Detect which cell encompasses the target text, then output its [x, y] center coordinate. 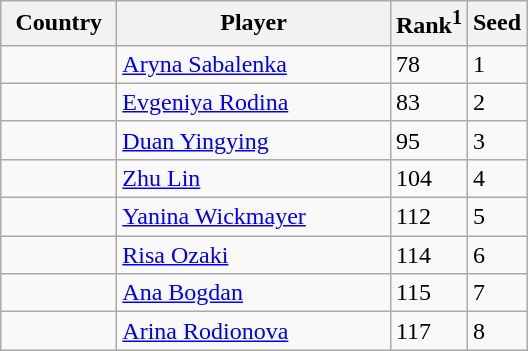
1 [496, 64]
Yanina Wickmayer [254, 217]
4 [496, 178]
Arina Rodionova [254, 331]
Zhu Lin [254, 178]
Duan Yingying [254, 140]
7 [496, 293]
8 [496, 331]
104 [428, 178]
114 [428, 255]
78 [428, 64]
2 [496, 102]
Player [254, 24]
115 [428, 293]
112 [428, 217]
Country [59, 24]
95 [428, 140]
Ana Bogdan [254, 293]
Rank1 [428, 24]
6 [496, 255]
Evgeniya Rodina [254, 102]
5 [496, 217]
3 [496, 140]
Aryna Sabalenka [254, 64]
Risa Ozaki [254, 255]
83 [428, 102]
Seed [496, 24]
117 [428, 331]
